Search for the cell housing the specified text and yield its [x, y] center coordinate. 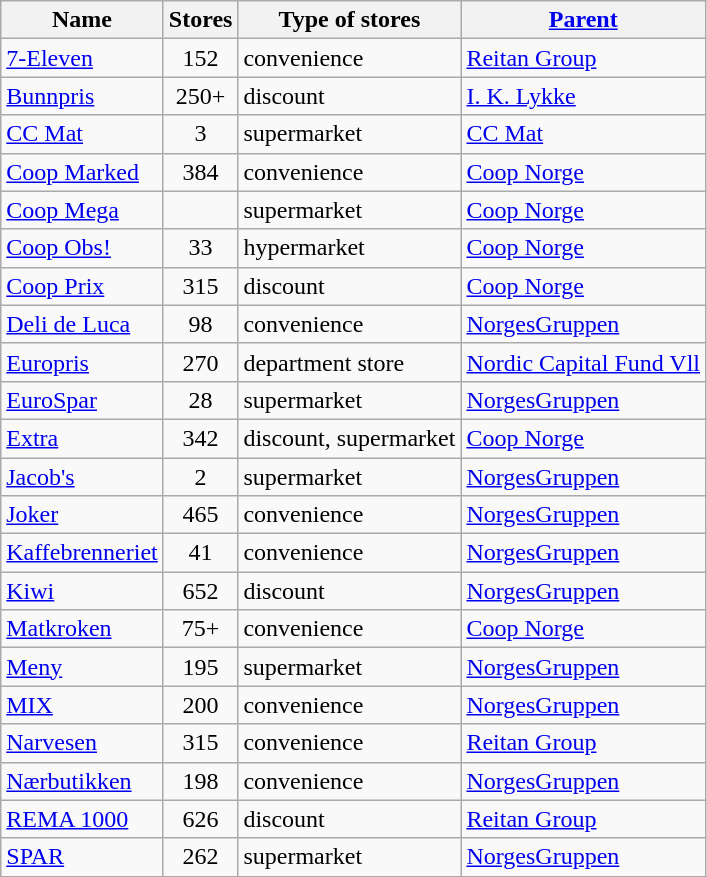
hypermarket [350, 248]
department store [350, 362]
Nærbutikken [82, 781]
626 [200, 819]
Jacob's [82, 477]
Kaffebrenneriet [82, 553]
652 [200, 591]
98 [200, 324]
MIX [82, 705]
195 [200, 667]
Stores [200, 20]
3 [200, 134]
Nordic Capital Fund Vll [584, 362]
SPAR [82, 857]
152 [200, 58]
Joker [82, 515]
Parent [584, 20]
250+ [200, 96]
198 [200, 781]
Coop Prix [82, 286]
465 [200, 515]
7-Eleven [82, 58]
Name [82, 20]
41 [200, 553]
200 [200, 705]
28 [200, 400]
342 [200, 438]
Meny [82, 667]
Coop Marked [82, 172]
Type of stores [350, 20]
Bunnpris [82, 96]
262 [200, 857]
I. K. Lykke [584, 96]
Europris [82, 362]
Extra [82, 438]
75+ [200, 629]
discount, supermarket [350, 438]
384 [200, 172]
270 [200, 362]
EuroSpar [82, 400]
Kiwi [82, 591]
Deli de Luca [82, 324]
Coop Mega [82, 210]
Matkroken [82, 629]
33 [200, 248]
2 [200, 477]
REMA 1000 [82, 819]
Narvesen [82, 743]
Coop Obs! [82, 248]
